From the cell containing the given text, extract its center point as [x, y] coordinate. 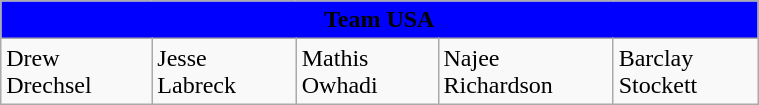
Barclay Stockett [686, 72]
Drew Drechsel [76, 72]
Najee Richardson [526, 72]
Team USA [380, 20]
Jesse Labreck [224, 72]
Mathis Owhadi [367, 72]
